Identify which cell holds the provided text, then report its (X, Y) central coordinate. 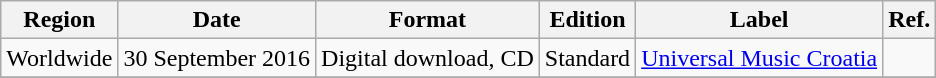
Format (428, 20)
Standard (587, 58)
Label (760, 20)
Universal Music Croatia (760, 58)
Digital download, CD (428, 58)
Date (217, 20)
Region (60, 20)
30 September 2016 (217, 58)
Worldwide (60, 58)
Ref. (910, 20)
Edition (587, 20)
